Output the [x, y] coordinate of the center of the cell containing the given text.  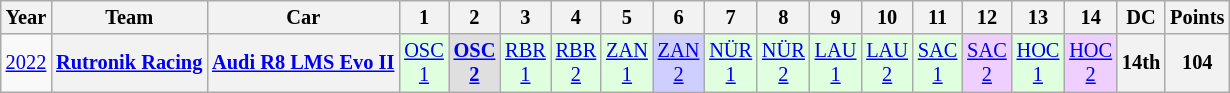
4 [576, 17]
SAC1 [938, 63]
OSC2 [475, 63]
ZAN2 [679, 63]
9 [836, 17]
3 [525, 17]
LAU1 [836, 63]
HOC2 [1090, 63]
1 [424, 17]
OSC1 [424, 63]
11 [938, 17]
NÜR1 [730, 63]
14th [1141, 63]
RBR1 [525, 63]
2022 [26, 63]
2 [475, 17]
8 [784, 17]
Car [303, 17]
10 [887, 17]
Points [1197, 17]
SAC2 [986, 63]
Rutronik Racing [129, 63]
14 [1090, 17]
Team [129, 17]
13 [1038, 17]
LAU2 [887, 63]
104 [1197, 63]
RBR2 [576, 63]
ZAN1 [627, 63]
Audi R8 LMS Evo II [303, 63]
12 [986, 17]
Year [26, 17]
6 [679, 17]
HOC1 [1038, 63]
NÜR2 [784, 63]
7 [730, 17]
DC [1141, 17]
5 [627, 17]
